Provide the [x, y] coordinate of the cell's center where the given text is located.  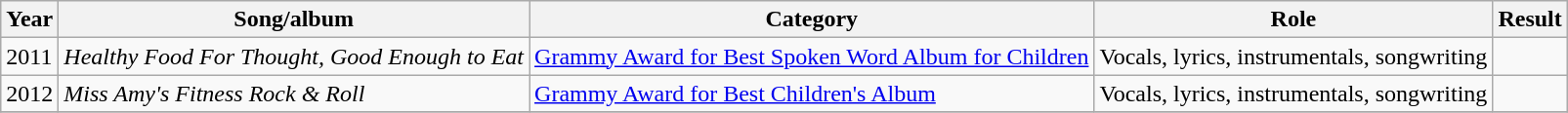
Result [1530, 19]
Year [29, 19]
Grammy Award for Best Children's Album [812, 94]
Role [1293, 19]
Grammy Award for Best Spoken Word Album for Children [812, 56]
2011 [29, 56]
Category [812, 19]
Miss Amy's Fitness Rock & Roll [294, 94]
Song/album [294, 19]
2012 [29, 94]
Healthy Food For Thought, Good Enough to Eat [294, 56]
